Scan for the cell matching the given text and deliver its [x, y] coordinate at center. 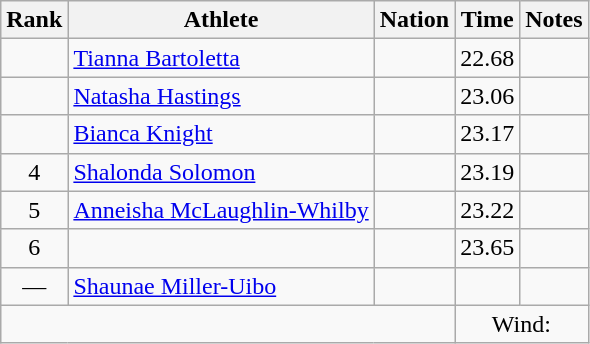
— [34, 286]
Shaunae Miller-Uibo [221, 286]
Shalonda Solomon [221, 172]
Notes [554, 20]
23.06 [488, 96]
23.65 [488, 248]
Time [488, 20]
23.17 [488, 134]
Nation [414, 20]
Anneisha McLaughlin-Whilby [221, 210]
Tianna Bartoletta [221, 58]
6 [34, 248]
22.68 [488, 58]
Bianca Knight [221, 134]
Athlete [221, 20]
23.22 [488, 210]
Rank [34, 20]
4 [34, 172]
Natasha Hastings [221, 96]
Wind: [522, 324]
23.19 [488, 172]
5 [34, 210]
